Locate the cell with the specified text and output its [X, Y] center coordinate. 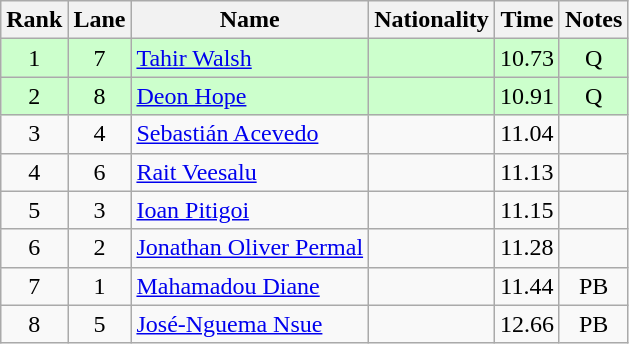
10.73 [526, 58]
10.91 [526, 96]
11.13 [526, 172]
11.28 [526, 248]
Rank [34, 20]
12.66 [526, 324]
Mahamadou Diane [250, 286]
Nationality [432, 20]
Sebastián Acevedo [250, 134]
Tahir Walsh [250, 58]
Notes [593, 20]
Deon Hope [250, 96]
Jonathan Oliver Permal [250, 248]
11.15 [526, 210]
Name [250, 20]
Ioan Pitigoi [250, 210]
11.04 [526, 134]
Lane [100, 20]
11.44 [526, 286]
Time [526, 20]
Rait Veesalu [250, 172]
José-Nguema Nsue [250, 324]
